Search for the cell housing the specified text and yield its (X, Y) center coordinate. 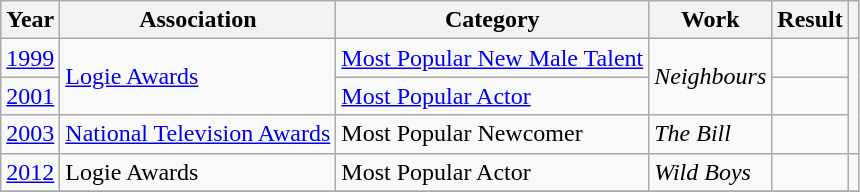
Work (710, 20)
2012 (30, 172)
Most Popular New Male Talent (492, 58)
1999 (30, 58)
The Bill (710, 134)
Wild Boys (710, 172)
Category (492, 20)
2001 (30, 96)
2003 (30, 134)
Neighbours (710, 77)
National Television Awards (198, 134)
Year (30, 20)
Result (810, 20)
Association (198, 20)
Most Popular Newcomer (492, 134)
